From the cell containing the given text, extract its center point as [X, Y] coordinate. 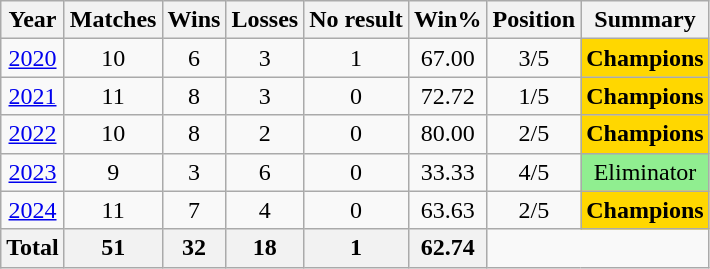
2022 [33, 134]
Eliminator [645, 172]
2023 [33, 172]
67.00 [448, 58]
3/5 [534, 58]
72.72 [448, 96]
2020 [33, 58]
Total [33, 248]
Matches [113, 20]
9 [113, 172]
2021 [33, 96]
Losses [265, 20]
33.33 [448, 172]
2 [265, 134]
4/5 [534, 172]
2024 [33, 210]
4 [265, 210]
Wins [194, 20]
18 [265, 248]
Win% [448, 20]
No result [356, 20]
Year [33, 20]
Summary [645, 20]
80.00 [448, 134]
1/5 [534, 96]
Position [534, 20]
7 [194, 210]
63.63 [448, 210]
32 [194, 248]
51 [113, 248]
62.74 [448, 248]
